Return the [x, y] coordinate for the center point of the cell that contains the specified text.  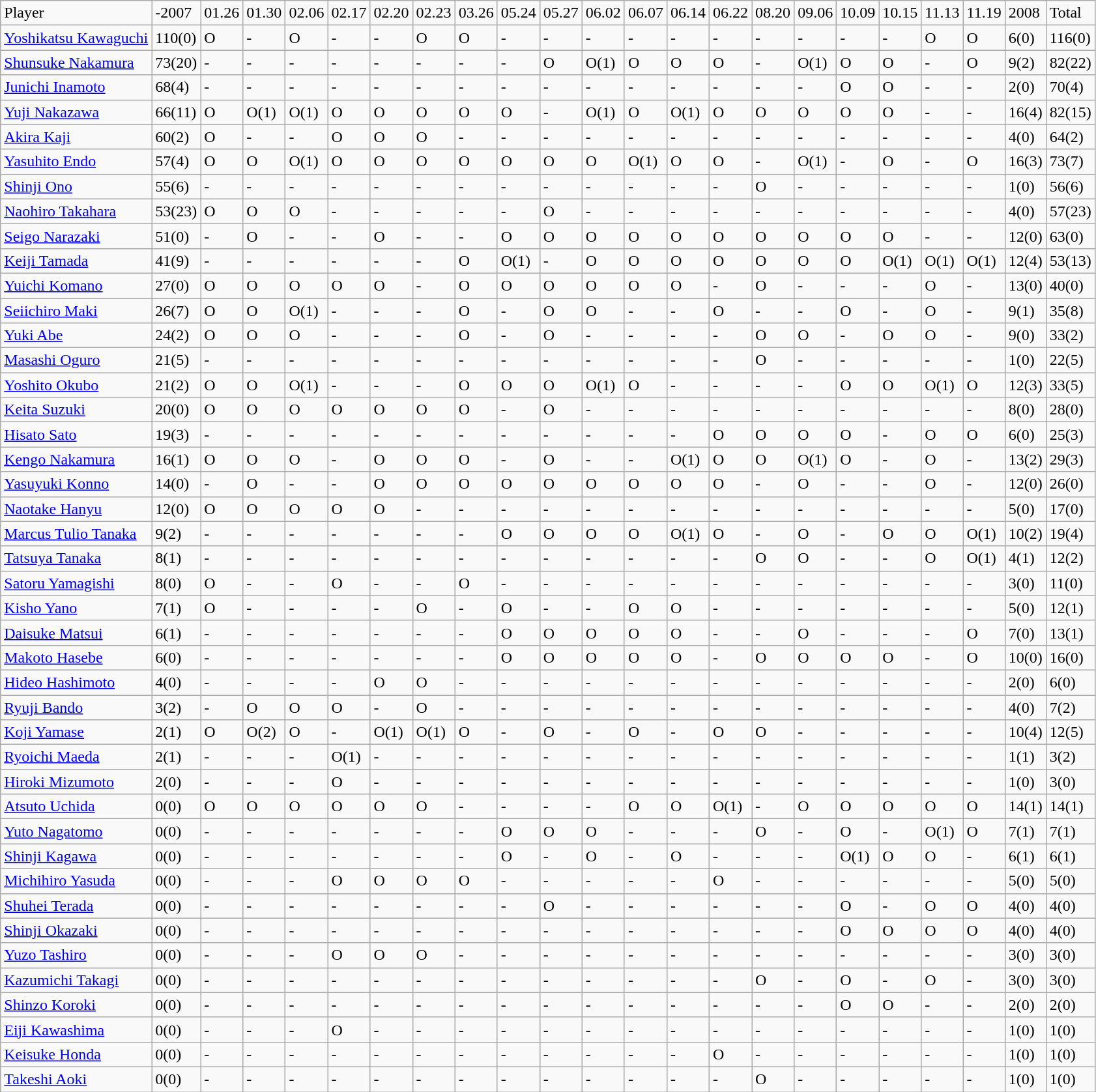
13(2) [1026, 459]
Naohiro Takahara [76, 211]
22(5) [1070, 360]
Takeshi Aoki [76, 1079]
Yuki Abe [76, 336]
Yuto Nagatomo [76, 831]
13(1) [1070, 633]
14(0) [176, 484]
110(0) [176, 38]
10(2) [1026, 534]
33(2) [1070, 336]
29(3) [1070, 459]
10.09 [858, 13]
70(4) [1070, 87]
19(4) [1070, 534]
26(7) [176, 311]
02.20 [391, 13]
116(0) [1070, 38]
1(1) [1026, 757]
Shuhei Terada [76, 906]
40(0) [1070, 285]
12(3) [1026, 385]
12(4) [1026, 261]
O(2) [265, 732]
51(0) [176, 236]
12(2) [1070, 558]
16(4) [1026, 112]
55(6) [176, 186]
Eiji Kawashima [76, 1029]
Satoru Yamagishi [76, 583]
73(7) [1070, 162]
02.06 [306, 13]
66(11) [176, 112]
Akira Kaji [76, 137]
Yoshikatsu Kawaguchi [76, 38]
13(0) [1026, 285]
11.19 [984, 13]
68(4) [176, 87]
Shunsuke Nakamura [76, 63]
01.26 [222, 13]
Yasuhito Endo [76, 162]
12(1) [1070, 608]
60(2) [176, 137]
26(0) [1070, 484]
09.06 [816, 13]
03.26 [476, 13]
21(2) [176, 385]
08.20 [773, 13]
21(5) [176, 360]
Player [76, 13]
24(2) [176, 336]
11(0) [1070, 583]
Seiichiro Maki [76, 311]
Junichi Inamoto [76, 87]
73(20) [176, 63]
64(2) [1070, 137]
Daisuke Matsui [76, 633]
Hideo Hashimoto [76, 682]
Michihiro Yasuda [76, 881]
35(8) [1070, 311]
56(6) [1070, 186]
01.30 [265, 13]
82(22) [1070, 63]
2008 [1026, 13]
Yasuyuki Konno [76, 484]
Keita Suzuki [76, 410]
Naotake Hanyu [76, 509]
10.15 [901, 13]
8(1) [176, 558]
10(4) [1026, 732]
41(9) [176, 261]
Kisho Yano [76, 608]
10(0) [1026, 657]
02.17 [349, 13]
Makoto Hasebe [76, 657]
Masashi Oguro [76, 360]
Yuji Nakazawa [76, 112]
Yuzo Tashiro [76, 955]
57(23) [1070, 211]
Shinji Okazaki [76, 930]
Kazumichi Takagi [76, 980]
Marcus Tulio Tanaka [76, 534]
Ryoichi Maeda [76, 757]
19(3) [176, 435]
20(0) [176, 410]
Kengo Nakamura [76, 459]
Keisuke Honda [76, 1054]
33(5) [1070, 385]
16(0) [1070, 657]
Yuichi Komano [76, 285]
Hisato Sato [76, 435]
05.27 [560, 13]
Koji Yamase [76, 732]
16(3) [1026, 162]
53(13) [1070, 261]
25(3) [1070, 435]
7(2) [1070, 707]
Tatsuya Tanaka [76, 558]
17(0) [1070, 509]
02.23 [434, 13]
Shinji Ono [76, 186]
12(5) [1070, 732]
Keiji Tamada [76, 261]
Shinji Kagawa [76, 856]
9(1) [1026, 311]
06.07 [645, 13]
Total [1070, 13]
11.13 [942, 13]
Atsuto Uchida [76, 807]
27(0) [176, 285]
28(0) [1070, 410]
4(1) [1026, 558]
16(1) [176, 459]
57(4) [176, 162]
Yoshito Okubo [76, 385]
63(0) [1070, 236]
Ryuji Bando [76, 707]
-2007 [176, 13]
53(23) [176, 211]
06.14 [688, 13]
9(0) [1026, 336]
Seigo Narazaki [76, 236]
05.24 [519, 13]
06.02 [603, 13]
7(0) [1026, 633]
Hiroki Mizumoto [76, 782]
Shinzo Koroki [76, 1005]
82(15) [1070, 112]
06.22 [731, 13]
